Detect which cell encompasses the target text, then output its (X, Y) center coordinate. 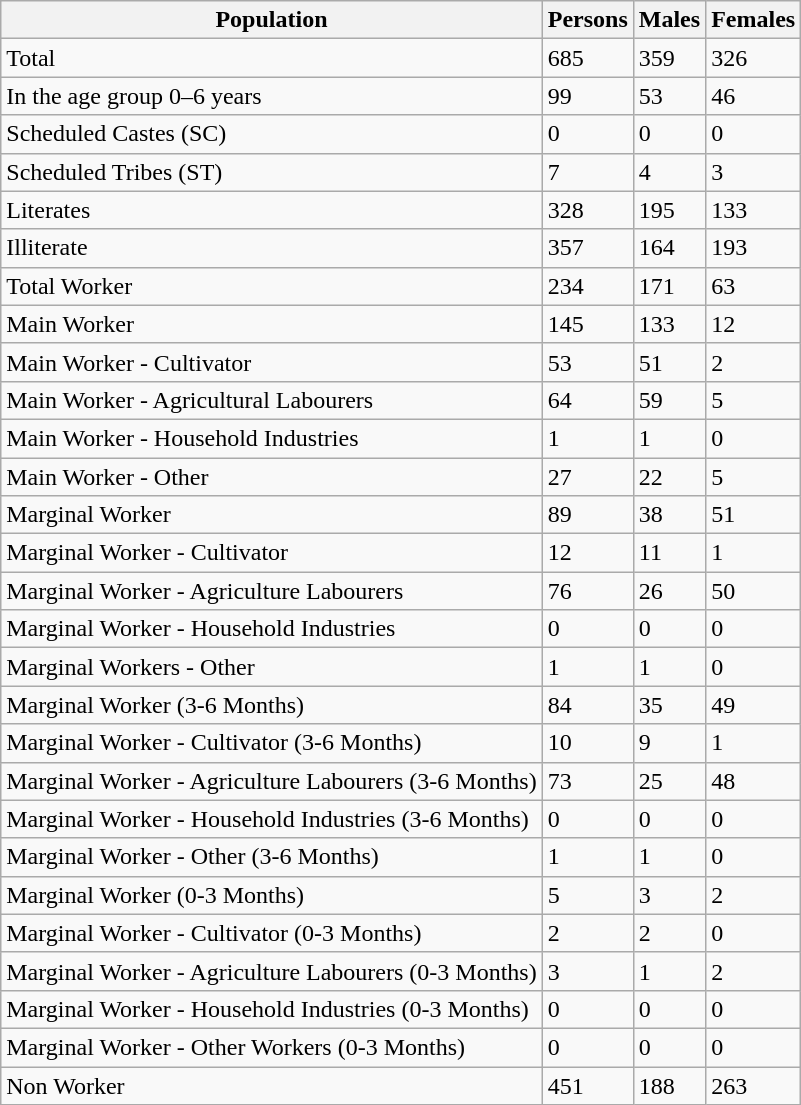
Marginal Worker - Household Industries (3-6 Months) (272, 819)
4 (669, 172)
Literates (272, 210)
Main Worker - Agricultural Labourers (272, 400)
Marginal Worker - Other Workers (0-3 Months) (272, 1047)
Marginal Worker - Cultivator (0-3 Months) (272, 933)
193 (754, 248)
685 (588, 58)
Main Worker - Cultivator (272, 362)
11 (669, 553)
Marginal Worker - Household Industries (272, 629)
164 (669, 248)
38 (669, 515)
49 (754, 705)
In the age group 0–6 years (272, 96)
Main Worker - Other (272, 477)
263 (754, 1085)
Marginal Worker - Household Industries (0-3 Months) (272, 1009)
Persons (588, 20)
Marginal Worker (3-6 Months) (272, 705)
Marginal Worker - Agriculture Labourers (0-3 Months) (272, 971)
35 (669, 705)
48 (754, 781)
328 (588, 210)
195 (669, 210)
27 (588, 477)
Marginal Worker - Agriculture Labourers (3-6 Months) (272, 781)
63 (754, 286)
76 (588, 591)
99 (588, 96)
Total Worker (272, 286)
Illiterate (272, 248)
89 (588, 515)
Total (272, 58)
22 (669, 477)
Non Worker (272, 1085)
188 (669, 1085)
145 (588, 324)
26 (669, 591)
Scheduled Tribes (ST) (272, 172)
25 (669, 781)
Marginal Worker - Other (3-6 Months) (272, 857)
Marginal Worker - Cultivator (3-6 Months) (272, 743)
64 (588, 400)
Scheduled Castes (SC) (272, 134)
50 (754, 591)
46 (754, 96)
Marginal Worker - Cultivator (272, 553)
73 (588, 781)
Marginal Worker (0-3 Months) (272, 895)
Males (669, 20)
171 (669, 286)
359 (669, 58)
Main Worker - Household Industries (272, 438)
84 (588, 705)
10 (588, 743)
Marginal Worker (272, 515)
Main Worker (272, 324)
9 (669, 743)
Marginal Workers - Other (272, 667)
234 (588, 286)
Marginal Worker - Agriculture Labourers (272, 591)
Females (754, 20)
326 (754, 58)
Population (272, 20)
357 (588, 248)
59 (669, 400)
7 (588, 172)
451 (588, 1085)
